Scan for the cell matching the given text and deliver its (X, Y) coordinate at center. 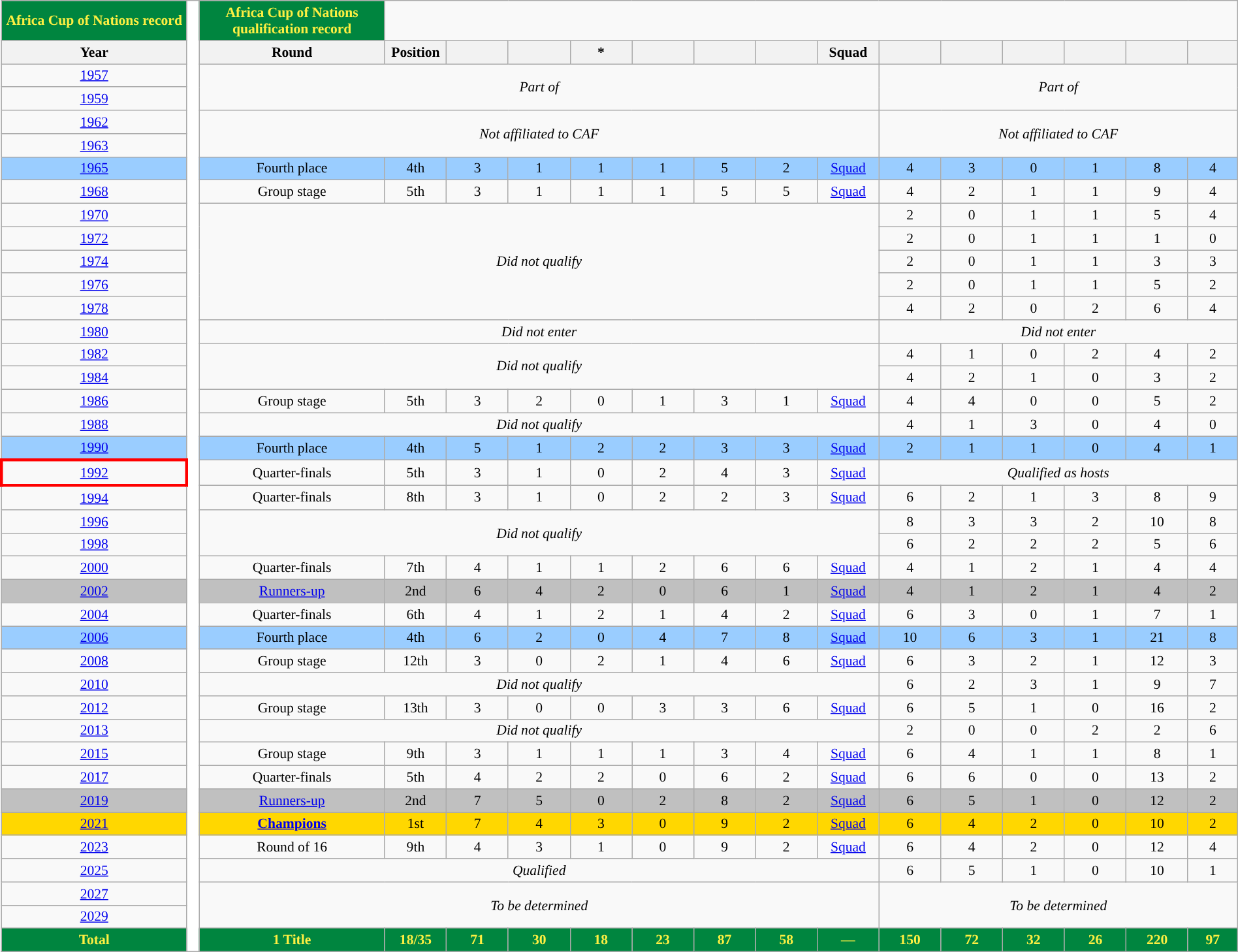
Round (292, 52)
1963 (94, 146)
1st (415, 824)
2019 (94, 801)
1990 (94, 448)
Champions (292, 824)
1992 (94, 473)
1998 (94, 545)
2025 (94, 870)
Year (94, 52)
1978 (94, 308)
2023 (94, 848)
Qualified (539, 870)
1976 (94, 285)
2017 (94, 778)
220 (1157, 940)
1965 (94, 168)
12th (415, 661)
150 (910, 940)
13th (415, 708)
18/35 (415, 940)
23 (663, 940)
Africa Cup of Nations qualification record (292, 21)
58 (786, 940)
1970 (94, 215)
* (601, 52)
2013 (94, 731)
1974 (94, 262)
87 (725, 940)
1972 (94, 238)
1957 (94, 76)
Total (94, 940)
1962 (94, 122)
18 (601, 940)
2012 (94, 708)
1982 (94, 355)
71 (478, 940)
1994 (94, 498)
1980 (94, 332)
Qualified as hosts (1058, 473)
2021 (94, 824)
2010 (94, 684)
1996 (94, 522)
Round of 16 (292, 848)
21 (1157, 638)
7th (415, 568)
2008 (94, 661)
1986 (94, 402)
8th (415, 498)
16 (1157, 708)
Africa Cup of Nations record (94, 21)
1968 (94, 192)
6th (415, 614)
1984 (94, 378)
1 Title (292, 940)
32 (1034, 940)
1988 (94, 424)
26 (1096, 940)
2027 (94, 894)
72 (972, 940)
Position (415, 52)
2004 (94, 614)
2006 (94, 638)
1959 (94, 99)
— (849, 940)
97 (1213, 940)
2002 (94, 592)
2000 (94, 568)
13 (1157, 778)
2029 (94, 917)
2015 (94, 754)
30 (539, 940)
